Find where the given text appears and provide that cell's center as [x, y] coordinate. 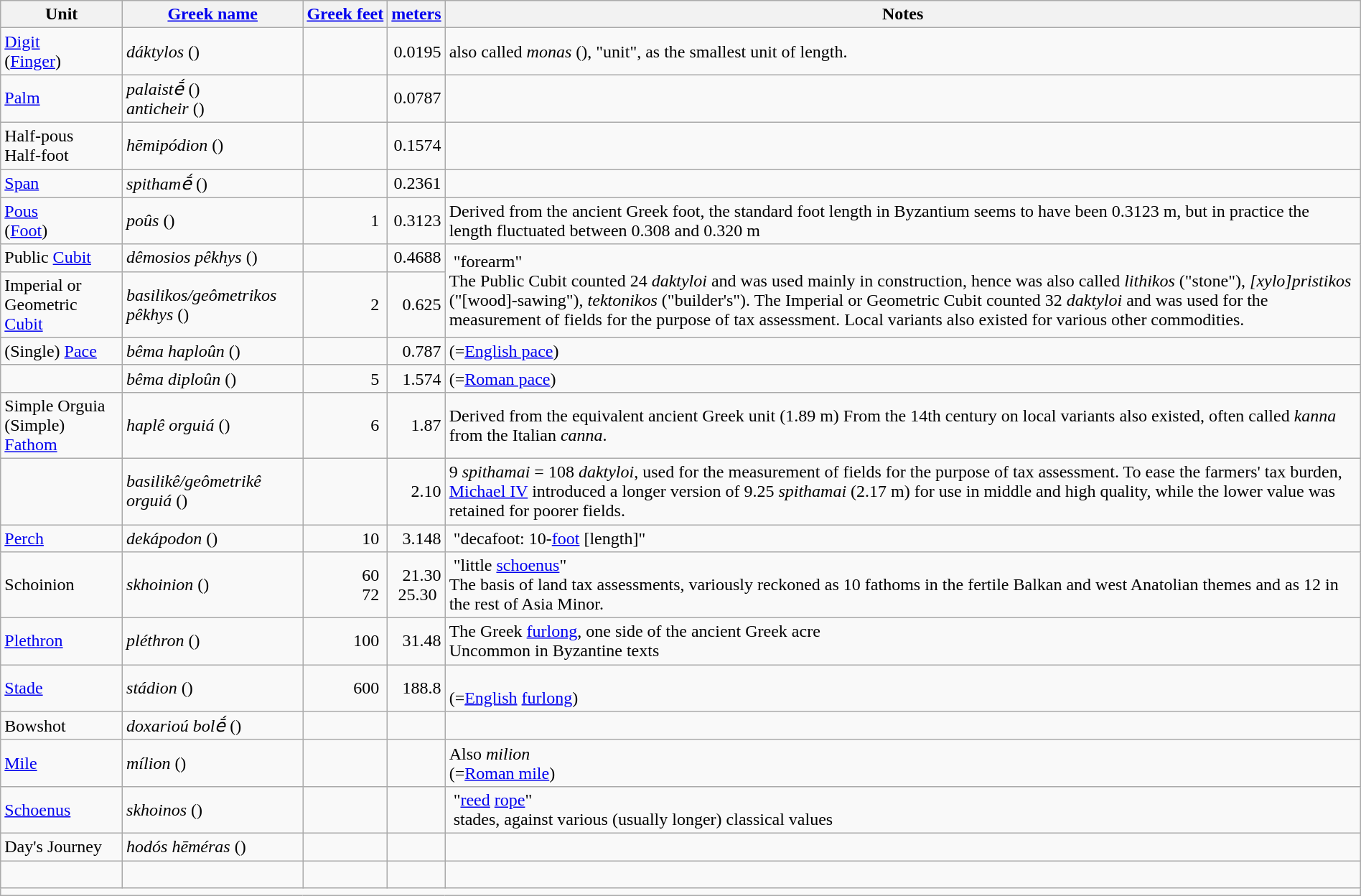
also called monas (), "unit", as the smallest unit of length. [903, 52]
1 [345, 221]
0.4688 [416, 258]
188.8 [416, 688]
pléthron () [212, 642]
1.574 [416, 378]
skhoinos () [212, 810]
31.48 [416, 642]
(Single) Pace [62, 351]
Schoenus [62, 810]
Public Cubit [62, 258]
The Greek furlong, one side of the ancient Greek acreUncommon in Byzantine texts [903, 642]
(=English furlong) [903, 688]
60 72 [345, 585]
Greek name [212, 14]
Simple Orguia(Simple) Fathom [62, 425]
1.87 [416, 425]
5 [345, 378]
Imperial or Geometric Cubit [62, 304]
poûs () [212, 221]
basilikos/geômetrikos pêkhys () [212, 304]
bêma haploûn () [212, 351]
0.2361 [416, 184]
Stade [62, 688]
Palm [62, 99]
Bowshot [62, 726]
Span [62, 184]
dekápodon () [212, 538]
Mile [62, 762]
(=Roman pace) [903, 378]
"reed rope" stades, against various (usually longer) classical values [903, 810]
hodós hēméras () [212, 846]
Perch [62, 538]
10 [345, 538]
Also milion(=Roman mile) [903, 762]
Pous(Foot) [62, 221]
21.3025.30 [416, 585]
Half-pousHalf-foot [62, 145]
0.787 [416, 351]
Digit(Finger) [62, 52]
mílion () [212, 762]
0.0787 [416, 99]
dêmosios pêkhys () [212, 258]
(=English pace) [903, 351]
basilikê/geômetrikê orguiá () [212, 491]
0.625 [416, 304]
stádion () [212, 688]
Notes [903, 14]
spithamḗ () [212, 184]
0.1574 [416, 145]
bêma diploûn () [212, 378]
3.148 [416, 538]
doxarioú bolḗ () [212, 726]
0.3123 [416, 221]
palaistḗ () anticheir () [212, 99]
Greek feet [345, 14]
2 [345, 304]
Schoinion [62, 585]
2.10 [416, 491]
skhoinion () [212, 585]
Unit [62, 14]
100 [345, 642]
hēmipódion () [212, 145]
dáktylos () [212, 52]
0.0195 [416, 52]
meters [416, 14]
haplê orguiá () [212, 425]
6 [345, 425]
600 [345, 688]
Day's Journey [62, 846]
Plethron [62, 642]
"decafoot: 10-foot [length]" [903, 538]
